Search for the cell housing the specified text and yield its [x, y] center coordinate. 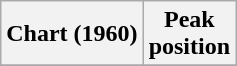
Chart (1960) [72, 34]
Peakposition [189, 34]
